For the text-containing cell, return its midpoint in [x, y] coordinate format. 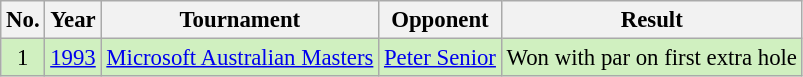
1993 [73, 58]
Year [73, 20]
Peter Senior [440, 58]
Tournament [240, 20]
1 [23, 58]
Opponent [440, 20]
Won with par on first extra hole [652, 58]
No. [23, 20]
Microsoft Australian Masters [240, 58]
Result [652, 20]
